Search for the cell housing the specified text and yield its (x, y) center coordinate. 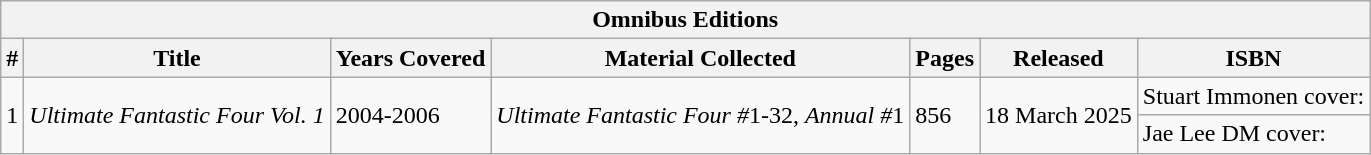
Released (1059, 58)
856 (945, 115)
# (12, 58)
Pages (945, 58)
Omnibus Editions (686, 20)
2004-2006 (410, 115)
Material Collected (700, 58)
Title (177, 58)
ISBN (1253, 58)
Ultimate Fantastic Four Vol. 1 (177, 115)
18 March 2025 (1059, 115)
Ultimate Fantastic Four #1-32, Annual #1 (700, 115)
1 (12, 115)
Jae Lee DM cover: (1253, 134)
Stuart Immonen cover: (1253, 96)
Years Covered (410, 58)
